Find where the given text appears and provide that cell's center as (x, y) coordinate. 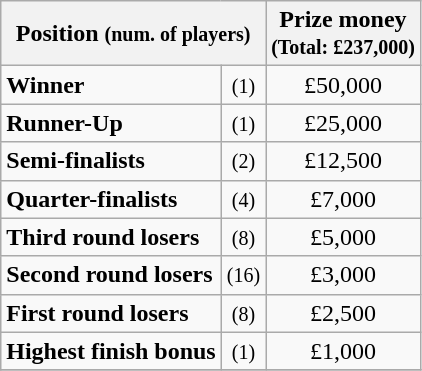
Position (num. of players) (134, 34)
£3,000 (344, 275)
Quarter-finalists (111, 199)
(4) (243, 199)
Prize money(Total: £237,000) (344, 34)
£12,500 (344, 161)
Runner-Up (111, 123)
First round losers (111, 313)
(16) (243, 275)
£25,000 (344, 123)
(2) (243, 161)
Highest finish bonus (111, 351)
Semi-finalists (111, 161)
£7,000 (344, 199)
£5,000 (344, 237)
Second round losers (111, 275)
£50,000 (344, 85)
Winner (111, 85)
£2,500 (344, 313)
Third round losers (111, 237)
£1,000 (344, 351)
